Locate the cell with the specified text and output its [x, y] center coordinate. 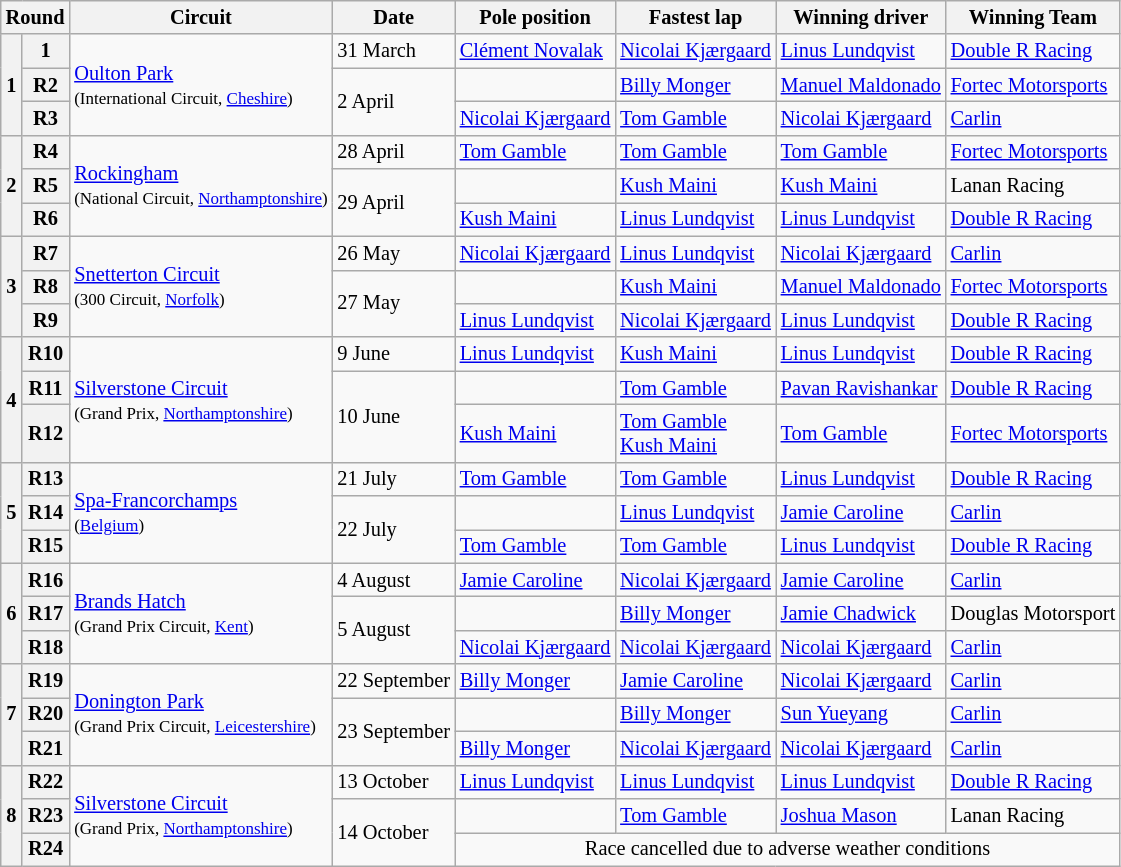
9 June [393, 354]
R21 [46, 748]
23 September [393, 730]
R3 [46, 118]
7 [12, 714]
R11 [46, 388]
Winning Team [1033, 17]
R22 [46, 782]
14 October [393, 832]
R4 [46, 152]
Douglas Motorsport [1033, 613]
Jamie Chadwick [861, 613]
Snetterton Circuit(300 Circuit, Norfolk) [200, 286]
R12 [46, 433]
6 [12, 614]
Donington Park(Grand Prix Circuit, Leicestershire) [200, 714]
28 April [393, 152]
R17 [46, 613]
R16 [46, 580]
8 [12, 816]
27 May [393, 304]
Joshua Mason [861, 815]
R13 [46, 479]
5 August [393, 630]
R15 [46, 546]
Pavan Ravishankar [861, 388]
Spa-Francorchamps(Belgium) [200, 512]
26 May [393, 253]
Winning driver [861, 17]
R7 [46, 253]
31 March [393, 51]
R6 [46, 219]
R5 [46, 186]
R10 [46, 354]
R18 [46, 647]
21 July [393, 479]
R9 [46, 320]
R23 [46, 815]
Circuit [200, 17]
4 August [393, 580]
4 [12, 400]
R19 [46, 681]
Fastest lap [695, 17]
R14 [46, 513]
29 April [393, 202]
3 [12, 286]
Round [36, 17]
10 June [393, 416]
22 September [393, 681]
R8 [46, 287]
Race cancelled due to adverse weather conditions [788, 849]
Tom Gamble Kush Maini [695, 433]
Clément Novalak [535, 51]
2 April [393, 102]
Pole position [535, 17]
Sun Yueyang [861, 714]
R2 [46, 85]
R24 [46, 849]
5 [12, 512]
Date [393, 17]
Rockingham(National Circuit, Northamptonshire) [200, 186]
R20 [46, 714]
13 October [393, 782]
2 [12, 186]
22 July [393, 530]
Oulton Park(International Circuit, Cheshire) [200, 84]
Brands Hatch(Grand Prix Circuit, Kent) [200, 614]
